Capture the cell that displays the provided text and extract its (X, Y) central coordinate. 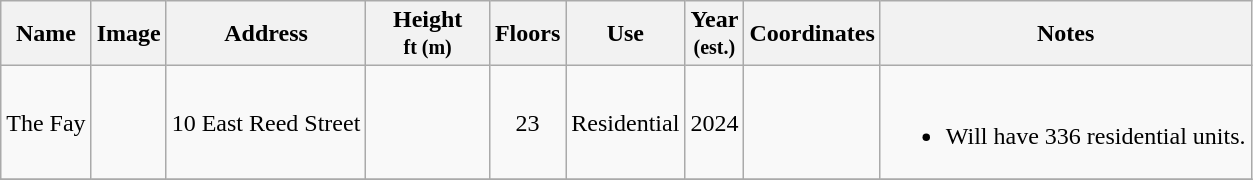
Year(est.) (714, 34)
23 (527, 122)
Floors (527, 34)
Notes (1066, 34)
Address (266, 34)
The Fay (46, 122)
Will have 336 residential units. (1066, 122)
Residential (626, 122)
Use (626, 34)
Image (128, 34)
Coordinates (812, 34)
10 East Reed Street (266, 122)
Name (46, 34)
2024 (714, 122)
Heightft (m) (428, 34)
